Identify which cell holds the provided text, then report its (x, y) central coordinate. 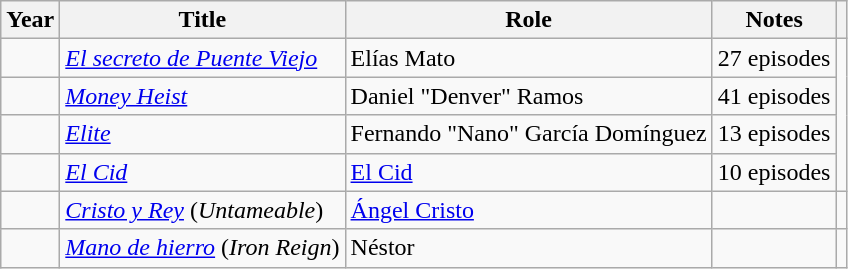
Title (202, 20)
Cristo y Rey (Untameable) (202, 210)
Ángel Cristo (528, 210)
Year (30, 20)
Elite (202, 134)
Elías Mato (528, 58)
41 episodes (774, 96)
13 episodes (774, 134)
Fernando "Nano" García Domínguez (528, 134)
10 episodes (774, 172)
Daniel "Denver" Ramos (528, 96)
Role (528, 20)
El secreto de Puente Viejo (202, 58)
27 episodes (774, 58)
Money Heist (202, 96)
Mano de hierro (Iron Reign) (202, 248)
Notes (774, 20)
Néstor (528, 248)
